Scan for the cell matching the given text and deliver its [x, y] coordinate at center. 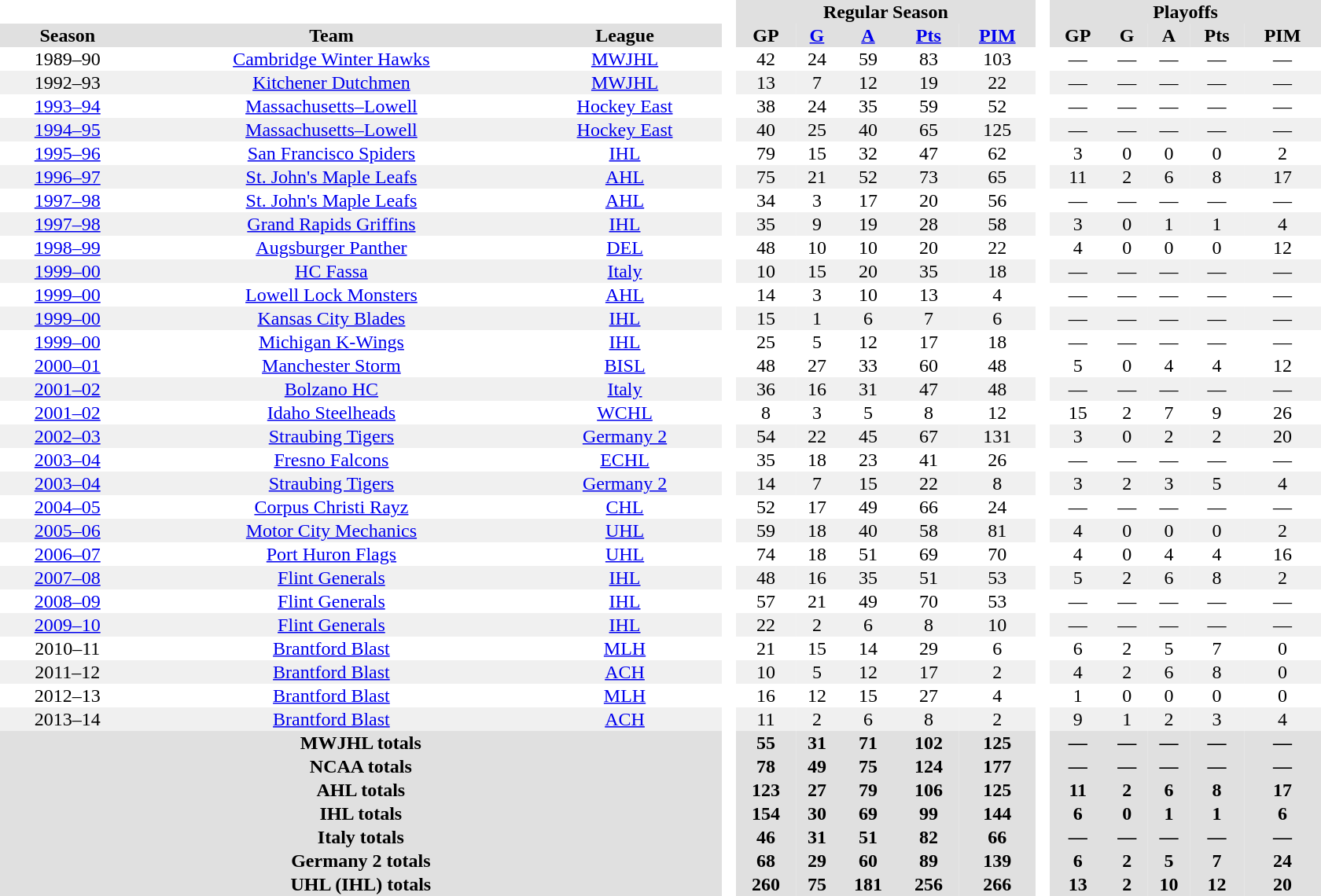
124 [928, 766]
38 [766, 106]
Regular Season [885, 12]
1993–94 [68, 106]
99 [928, 813]
106 [928, 790]
89 [928, 861]
123 [766, 790]
71 [868, 743]
2012–13 [68, 696]
Augsburger Panther [332, 248]
36 [766, 389]
57 [766, 601]
Cambridge Winter Hawks [332, 59]
256 [928, 884]
81 [997, 531]
103 [997, 59]
177 [997, 766]
33 [868, 365]
Playoffs [1186, 12]
34 [766, 200]
54 [766, 436]
Bolzano HC [332, 389]
Season [68, 35]
Manchester Storm [332, 365]
2013–14 [68, 719]
1994–95 [68, 130]
UHL (IHL) totals [361, 884]
266 [997, 884]
Germany 2 totals [361, 861]
74 [766, 554]
BISL [624, 365]
62 [997, 153]
83 [928, 59]
30 [816, 813]
67 [928, 436]
Idaho Steelheads [332, 413]
HC Fassa [332, 271]
45 [868, 436]
Grand Rapids Griffins [332, 224]
Fresno Falcons [332, 460]
Lowell Lock Monsters [332, 295]
154 [766, 813]
Corpus Christi Rayz [332, 507]
ECHL [624, 460]
2009–10 [68, 625]
League [624, 35]
San Francisco Spiders [332, 153]
Motor City Mechanics [332, 531]
28 [928, 224]
23 [868, 460]
144 [997, 813]
2000–01 [68, 365]
1989–90 [68, 59]
56 [997, 200]
32 [868, 153]
181 [868, 884]
46 [766, 837]
2004–05 [68, 507]
1995–96 [68, 153]
1996–97 [68, 177]
Michigan K-Wings [332, 342]
CHL [624, 507]
Port Huron Flags [332, 554]
Team [332, 35]
42 [766, 59]
2006–07 [68, 554]
78 [766, 766]
2011–12 [68, 672]
Kitchener Dutchmen [332, 83]
MWJHL totals [361, 743]
NCAA totals [361, 766]
Kansas City Blades [332, 318]
2010–11 [68, 648]
2005–06 [68, 531]
AHL totals [361, 790]
DEL [624, 248]
Italy totals [361, 837]
139 [997, 861]
68 [766, 861]
WCHL [624, 413]
41 [928, 460]
260 [766, 884]
73 [928, 177]
131 [997, 436]
2002–03 [68, 436]
IHL totals [361, 813]
82 [928, 837]
102 [928, 743]
2007–08 [68, 578]
1992–93 [68, 83]
2008–09 [68, 601]
1998–99 [68, 248]
55 [766, 743]
